Find where the given text appears and provide that cell's center as [X, Y] coordinate. 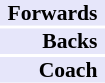
Coach [52, 70]
Backs [52, 41]
Forwards [52, 13]
